Identify which cell holds the provided text, then report its [x, y] central coordinate. 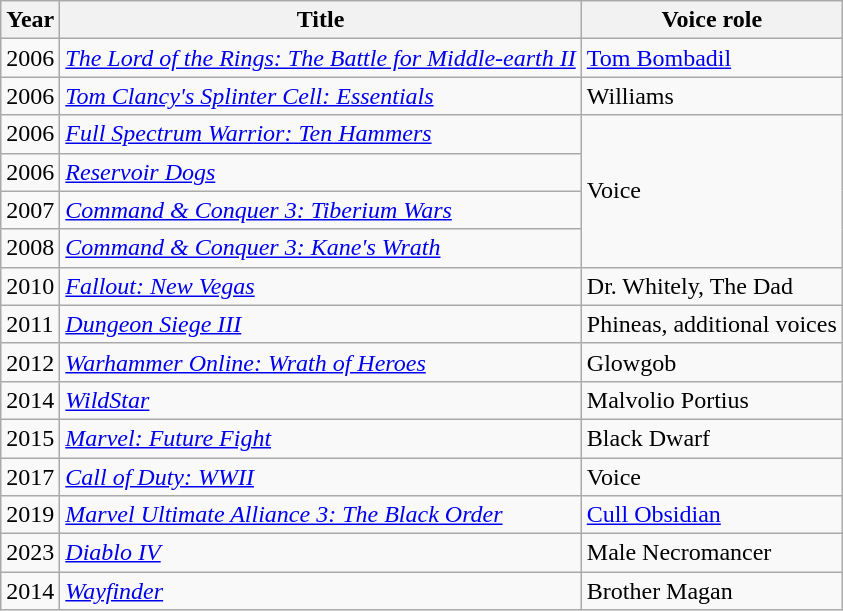
Year [30, 20]
Dungeon Siege III [320, 324]
Command & Conquer 3: Kane's Wrath [320, 248]
2023 [30, 553]
2011 [30, 324]
Call of Duty: WWII [320, 477]
Malvolio Portius [712, 400]
Title [320, 20]
Command & Conquer 3: Tiberium Wars [320, 210]
2007 [30, 210]
Tom Bombadil [712, 58]
Diablo IV [320, 553]
Phineas, additional voices [712, 324]
Tom Clancy's Splinter Cell: Essentials [320, 96]
Voice role [712, 20]
Reservoir Dogs [320, 172]
Black Dwarf [712, 438]
Full Spectrum Warrior: Ten Hammers [320, 134]
Fallout: New Vegas [320, 286]
Marvel Ultimate Alliance 3: The Black Order [320, 515]
Brother Magan [712, 591]
Williams [712, 96]
Warhammer Online: Wrath of Heroes [320, 362]
Glowgob [712, 362]
The Lord of the Rings: The Battle for Middle-earth II [320, 58]
Marvel: Future Fight [320, 438]
2010 [30, 286]
2015 [30, 438]
2019 [30, 515]
2008 [30, 248]
2012 [30, 362]
Wayfinder [320, 591]
Male Necromancer [712, 553]
2017 [30, 477]
Cull Obsidian [712, 515]
Dr. Whitely, The Dad [712, 286]
WildStar [320, 400]
